Return the (X, Y) coordinate for the center point of the cell that contains the specified text.  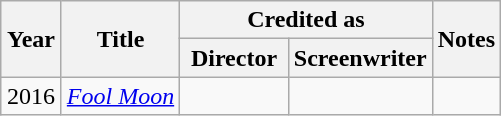
Fool Moon (120, 96)
Title (120, 39)
Screenwriter (360, 58)
2016 (32, 96)
Credited as (306, 20)
Director (234, 58)
Notes (466, 39)
Year (32, 39)
